Extract the [x, y] coordinate from the center of the cell holding the provided text.  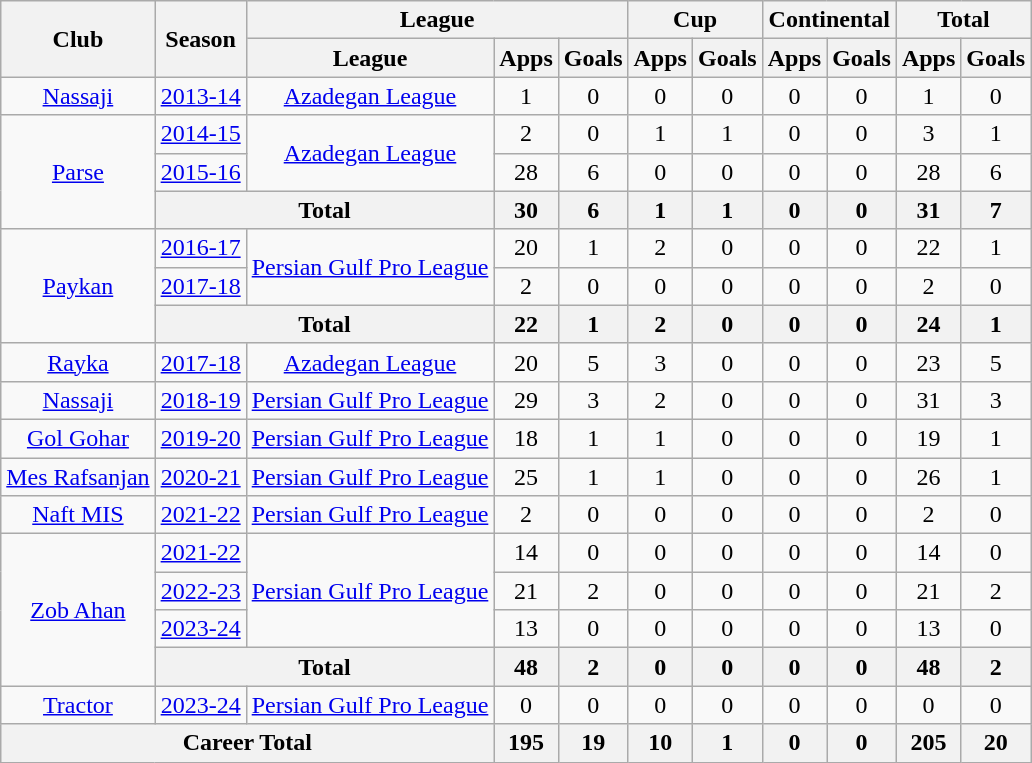
Club [78, 39]
Cup [695, 20]
2015-16 [200, 172]
Naft MIS [78, 515]
2014-15 [200, 134]
Career Total [248, 743]
10 [660, 743]
30 [526, 210]
2018-19 [200, 400]
Mes Rafsanjan [78, 477]
2016-17 [200, 248]
18 [526, 438]
Rayka [78, 362]
26 [928, 477]
Parse [78, 172]
24 [928, 324]
29 [526, 400]
Gol Gohar [78, 438]
25 [526, 477]
Tractor [78, 705]
2022-23 [200, 591]
205 [928, 743]
Season [200, 39]
Zob Ahan [78, 610]
2020-21 [200, 477]
Paykan [78, 286]
195 [526, 743]
2013-14 [200, 96]
23 [928, 362]
Continental [829, 20]
2019-20 [200, 438]
7 [996, 210]
